From the cell containing the given text, extract its center point as [x, y] coordinate. 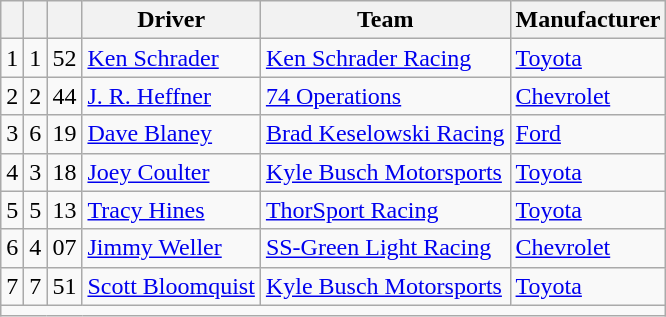
Dave Blaney [171, 134]
13 [64, 210]
Ken Schrader Racing [385, 58]
19 [64, 134]
74 Operations [385, 96]
ThorSport Racing [385, 210]
Ken Schrader [171, 58]
Team [385, 20]
44 [64, 96]
18 [64, 172]
Ford [588, 134]
Jimmy Weller [171, 248]
Scott Bloomquist [171, 286]
SS-Green Light Racing [385, 248]
Manufacturer [588, 20]
07 [64, 248]
Driver [171, 20]
52 [64, 58]
Brad Keselowski Racing [385, 134]
Tracy Hines [171, 210]
51 [64, 286]
J. R. Heffner [171, 96]
Joey Coulter [171, 172]
